Return [X, Y] of the center of cell containing provided text 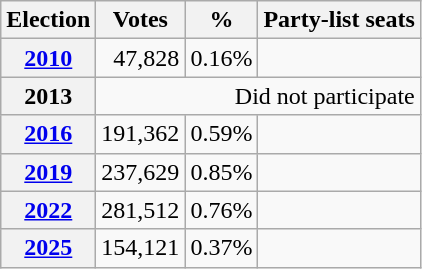
% [222, 20]
0.37% [222, 248]
Did not participate [258, 96]
2016 [48, 134]
0.16% [222, 58]
2010 [48, 58]
237,629 [140, 172]
Votes [140, 20]
2013 [48, 96]
0.85% [222, 172]
191,362 [140, 134]
Party-list seats [339, 20]
2022 [48, 210]
2019 [48, 172]
281,512 [140, 210]
0.59% [222, 134]
47,828 [140, 58]
Election [48, 20]
0.76% [222, 210]
154,121 [140, 248]
2025 [48, 248]
